Search for the cell housing the specified text and yield its [x, y] center coordinate. 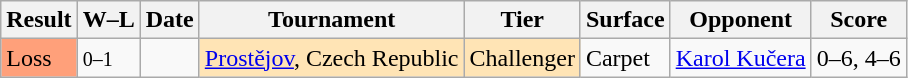
Carpet [625, 58]
Opponent [740, 20]
Challenger [522, 58]
Karol Kučera [740, 58]
Prostějov, Czech Republic [332, 58]
Tier [522, 20]
Loss [39, 58]
W–L [108, 20]
Date [170, 20]
Score [858, 20]
Result [39, 20]
Tournament [332, 20]
0–6, 4–6 [858, 58]
Surface [625, 20]
0–1 [108, 58]
